Detect which cell encompasses the target text, then output its (x, y) center coordinate. 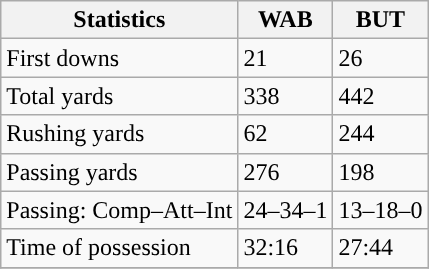
Total yards (120, 96)
442 (380, 96)
Time of possession (120, 248)
Rushing yards (120, 134)
24–34–1 (286, 210)
244 (380, 134)
27:44 (380, 248)
26 (380, 58)
13–18–0 (380, 210)
276 (286, 172)
Passing yards (120, 172)
32:16 (286, 248)
198 (380, 172)
62 (286, 134)
Passing: Comp–Att–Int (120, 210)
21 (286, 58)
First downs (120, 58)
WAB (286, 20)
Statistics (120, 20)
BUT (380, 20)
338 (286, 96)
